Pinpoint the cell where the given text exists, returning its (X, Y) midpoint coordinate. 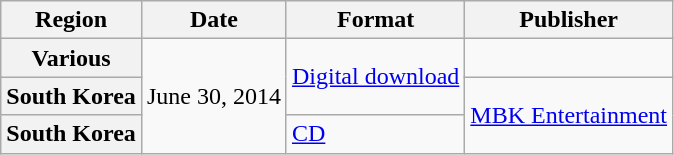
Digital download (375, 77)
June 30, 2014 (214, 96)
Various (72, 58)
Publisher (569, 20)
MBK Entertainment (569, 115)
Format (375, 20)
Date (214, 20)
CD (375, 134)
Region (72, 20)
